Identify which cell holds the provided text, then report its [X, Y] central coordinate. 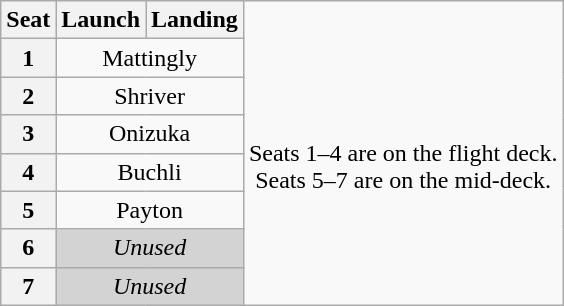
Onizuka [150, 134]
Payton [150, 210]
5 [28, 210]
3 [28, 134]
Seats 1–4 are on the flight deck.Seats 5–7 are on the mid-deck. [403, 153]
Shriver [150, 96]
Landing [195, 20]
7 [28, 286]
Buchli [150, 172]
1 [28, 58]
Seat [28, 20]
Launch [101, 20]
2 [28, 96]
6 [28, 248]
4 [28, 172]
Mattingly [150, 58]
